Pinpoint the cell where the given text exists, returning its [x, y] midpoint coordinate. 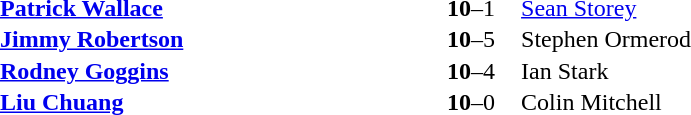
10–5 [471, 39]
10–4 [471, 71]
